Identify which cell holds the provided text, then report its [X, Y] central coordinate. 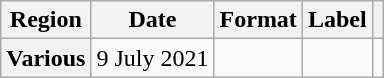
Date [152, 20]
Region [46, 20]
Various [46, 58]
Format [258, 20]
9 July 2021 [152, 58]
Label [337, 20]
